From the cell containing the given text, extract its center point as [x, y] coordinate. 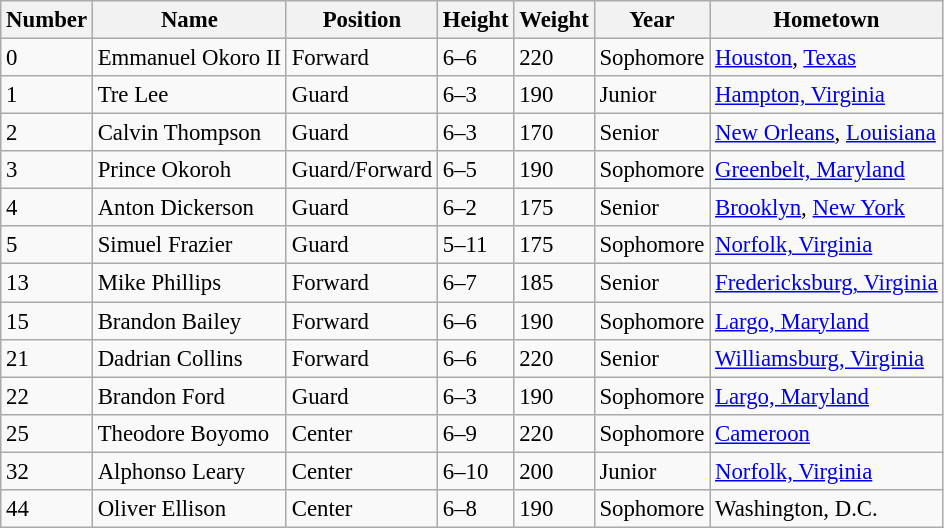
Anton Dickerson [189, 208]
Simuel Frazier [189, 245]
Height [475, 20]
Brandon Ford [189, 396]
4 [47, 208]
13 [47, 283]
Washington, D.C. [826, 509]
6–2 [475, 208]
Tre Lee [189, 95]
Theodore Boyomo [189, 433]
44 [47, 509]
2 [47, 133]
6–10 [475, 471]
Weight [554, 20]
Emmanuel Okoro II [189, 58]
32 [47, 471]
6–9 [475, 433]
Prince Okoroh [189, 170]
6–7 [475, 283]
Greenbelt, Maryland [826, 170]
New Orleans, Louisiana [826, 133]
200 [554, 471]
Dadrian Collins [189, 358]
Name [189, 20]
Houston, Texas [826, 58]
Guard/Forward [362, 170]
Williamsburg, Virginia [826, 358]
Hometown [826, 20]
Brooklyn, New York [826, 208]
Oliver Ellison [189, 509]
0 [47, 58]
Fredericksburg, Virginia [826, 283]
Position [362, 20]
Alphonso Leary [189, 471]
3 [47, 170]
Brandon Bailey [189, 321]
185 [554, 283]
5–11 [475, 245]
5 [47, 245]
15 [47, 321]
Cameroon [826, 433]
Hampton, Virginia [826, 95]
21 [47, 358]
6–5 [475, 170]
6–8 [475, 509]
Year [652, 20]
170 [554, 133]
Mike Phillips [189, 283]
Calvin Thompson [189, 133]
1 [47, 95]
22 [47, 396]
25 [47, 433]
Number [47, 20]
